Determine the (x, y) coordinate at the center of the cell enclosing the given text.  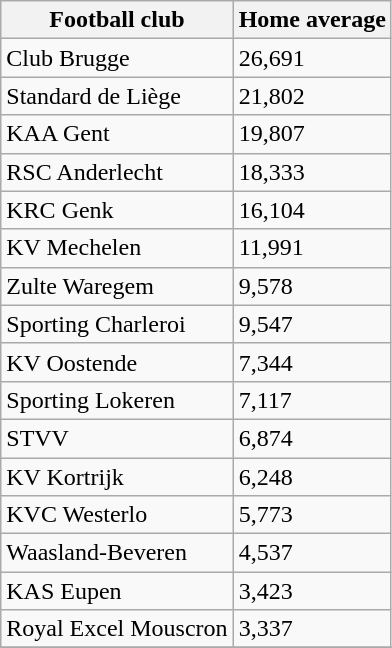
7,117 (312, 400)
Waasland-Beveren (117, 553)
Standard de Liège (117, 96)
11,991 (312, 248)
Sporting Charleroi (117, 324)
9,578 (312, 286)
6,248 (312, 477)
KV Mechelen (117, 248)
Football club (117, 20)
KAS Eupen (117, 591)
5,773 (312, 515)
Zulte Waregem (117, 286)
19,807 (312, 134)
3,423 (312, 591)
4,537 (312, 553)
KRC Genk (117, 210)
Home average (312, 20)
6,874 (312, 438)
3,337 (312, 629)
7,344 (312, 362)
9,547 (312, 324)
STVV (117, 438)
Sporting Lokeren (117, 400)
26,691 (312, 58)
16,104 (312, 210)
Royal Excel Mouscron (117, 629)
18,333 (312, 172)
RSC Anderlecht (117, 172)
KVC Westerlo (117, 515)
KAA Gent (117, 134)
KV Kortrijk (117, 477)
Club Brugge (117, 58)
KV Oostende (117, 362)
21,802 (312, 96)
